Capture the cell that displays the provided text and extract its [X, Y] central coordinate. 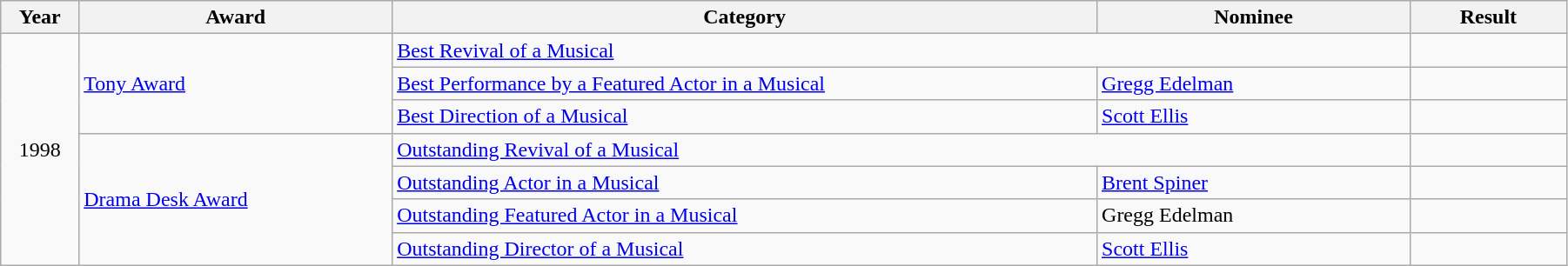
Best Direction of a Musical [745, 116]
Outstanding Revival of a Musical [901, 150]
Brent Spiner [1254, 183]
Outstanding Actor in a Musical [745, 183]
Nominee [1254, 17]
1998 [40, 150]
Year [40, 17]
Drama Desk Award [236, 199]
Result [1488, 17]
Outstanding Director of a Musical [745, 249]
Best Performance by a Featured Actor in a Musical [745, 83]
Award [236, 17]
Tony Award [236, 83]
Category [745, 17]
Best Revival of a Musical [901, 50]
Outstanding Featured Actor in a Musical [745, 216]
